Identify which cell holds the provided text, then report its [x, y] central coordinate. 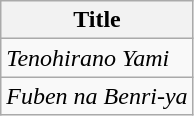
Fuben na Benri-ya [97, 96]
Title [97, 20]
Tenohirano Yami [97, 58]
